Find where the given text appears and provide that cell's center as (X, Y) coordinate. 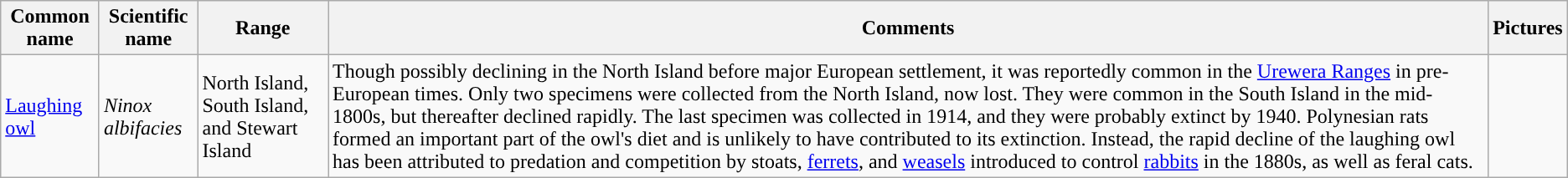
Scientific name (148, 28)
North Island, South Island, and Stewart Island (263, 116)
Comments (908, 28)
Ninox albifacies (148, 116)
Range (263, 28)
Laughing owl (50, 116)
Pictures (1528, 28)
Common name (50, 28)
